Identify which cell holds the provided text, then report its (X, Y) central coordinate. 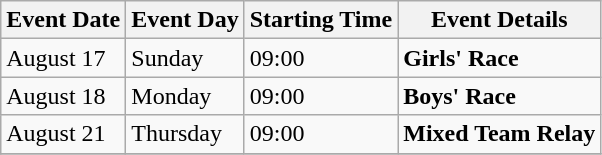
Girls' Race (500, 58)
Mixed Team Relay (500, 134)
Event Details (500, 20)
Thursday (185, 134)
Monday (185, 96)
August 18 (64, 96)
Boys' Race (500, 96)
Event Date (64, 20)
August 21 (64, 134)
August 17 (64, 58)
Starting Time (321, 20)
Sunday (185, 58)
Event Day (185, 20)
